Locate the cell with the specified text and output its [x, y] center coordinate. 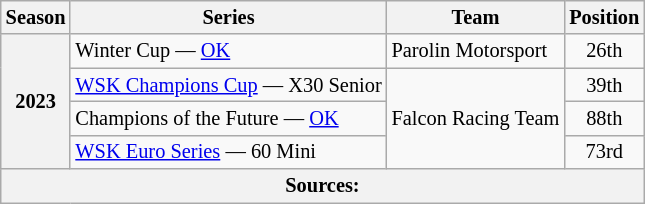
Season [36, 17]
Winter Cup — OK [228, 51]
26th [604, 51]
Sources: [322, 186]
88th [604, 118]
73rd [604, 152]
WSK Euro Series — 60 Mini [228, 152]
2023 [36, 102]
Team [476, 17]
Position [604, 17]
39th [604, 85]
Champions of the Future — OK [228, 118]
Falcon Racing Team [476, 118]
Series [228, 17]
WSK Champions Cup — X30 Senior [228, 85]
Parolin Motorsport [476, 51]
